Return the [X, Y] coordinate for the center point of the cell that contains the specified text.  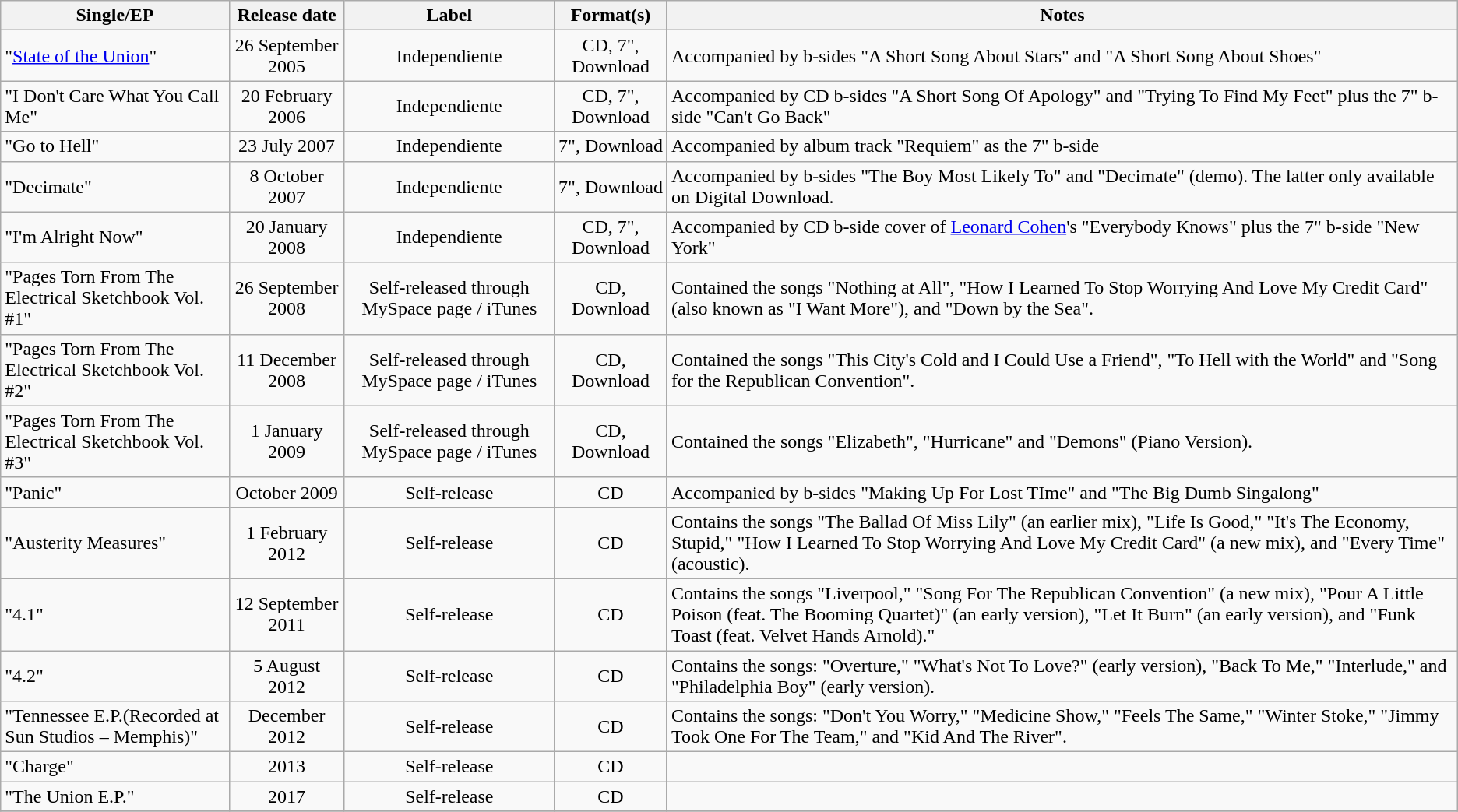
2017 [287, 796]
"Tennessee E.P.(Recorded at Sun Studios – Memphis)" [115, 727]
Contained the songs "Elizabeth", "Hurricane" and "Demons" (Piano Version). [1062, 441]
Accompanied by CD b-side cover of Leonard Cohen's "Everybody Knows" plus the 7" b-side "New York" [1062, 237]
"I'm Alright Now" [115, 237]
26 September 2005 [287, 56]
20 January 2008 [287, 237]
"4.1" [115, 614]
"Decimate" [115, 187]
5 August 2012 [287, 676]
23 July 2007 [287, 146]
"State of the Union" [115, 56]
October 2009 [287, 492]
Format(s) [611, 16]
2013 [287, 767]
December 2012 [287, 727]
11 December 2008 [287, 370]
"I Don't Care What You Call Me" [115, 106]
26 September 2008 [287, 298]
Contains the songs: "Overture," "What's Not To Love?" (early version), "Back To Me," "Interlude," and "Philadelphia Boy" (early version). [1062, 676]
"Panic" [115, 492]
Contained the songs "Nothing at All", "How I Learned To Stop Worrying And Love My Credit Card" (also known as "I Want More"), and "Down by the Sea". [1062, 298]
12 September 2011 [287, 614]
Accompanied by b-sides "A Short Song About Stars" and "A Short Song About Shoes" [1062, 56]
Release date [287, 16]
20 February 2006 [287, 106]
"Austerity Measures" [115, 543]
8 October 2007 [287, 187]
"Pages Torn From The Electrical Sketchbook Vol. #3" [115, 441]
"Charge" [115, 767]
Contained the songs "This City's Cold and I Could Use a Friend", "To Hell with the World" and "Song for the Republican Convention". [1062, 370]
"Pages Torn From The Electrical Sketchbook Vol. #1" [115, 298]
"The Union E.P." [115, 796]
"Pages Torn From The Electrical Sketchbook Vol. #2" [115, 370]
Accompanied by b-sides "Making Up For Lost TIme" and "The Big Dumb Singalong" [1062, 492]
"Go to Hell" [115, 146]
Notes [1062, 16]
Accompanied by CD b-sides "A Short Song Of Apology" and "Trying To Find My Feet" plus the 7" b-side "Can't Go Back" [1062, 106]
Accompanied by album track "Requiem" as the 7" b-side [1062, 146]
Single/EP [115, 16]
Accompanied by b-sides "The Boy Most Likely To" and "Decimate" (demo). The latter only available on Digital Download. [1062, 187]
Label [449, 16]
"4.2" [115, 676]
Contains the songs: "Don't You Worry," "Medicine Show," "Feels The Same," "Winter Stoke," "Jimmy Took One For The Team," and "Kid And The River". [1062, 727]
1 February 2012 [287, 543]
1 January 2009 [287, 441]
